Determine the [X, Y] coordinate at the center of the cell enclosing the given text.  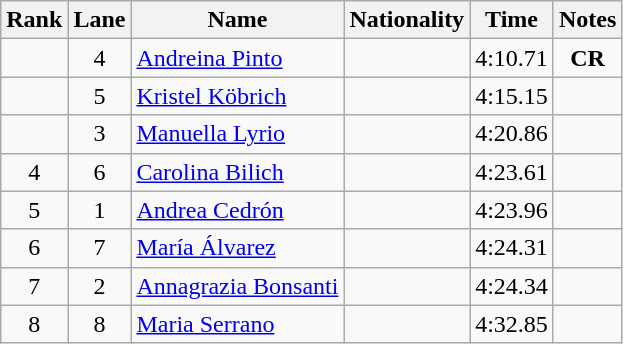
4:32.85 [512, 324]
1 [100, 210]
4:24.31 [512, 248]
2 [100, 286]
4:23.61 [512, 172]
Manuella Lyrio [238, 134]
Name [238, 20]
María Álvarez [238, 248]
Carolina Bilich [238, 172]
Rank [34, 20]
Maria Serrano [238, 324]
Notes [587, 20]
Andrea Cedrón [238, 210]
CR [587, 58]
Time [512, 20]
Annagrazia Bonsanti [238, 286]
4:20.86 [512, 134]
4:24.34 [512, 286]
4:10.71 [512, 58]
4:15.15 [512, 96]
3 [100, 134]
4:23.96 [512, 210]
Kristel Köbrich [238, 96]
Lane [100, 20]
Andreina Pinto [238, 58]
Nationality [407, 20]
